Scan for the cell matching the given text and deliver its (x, y) coordinate at center. 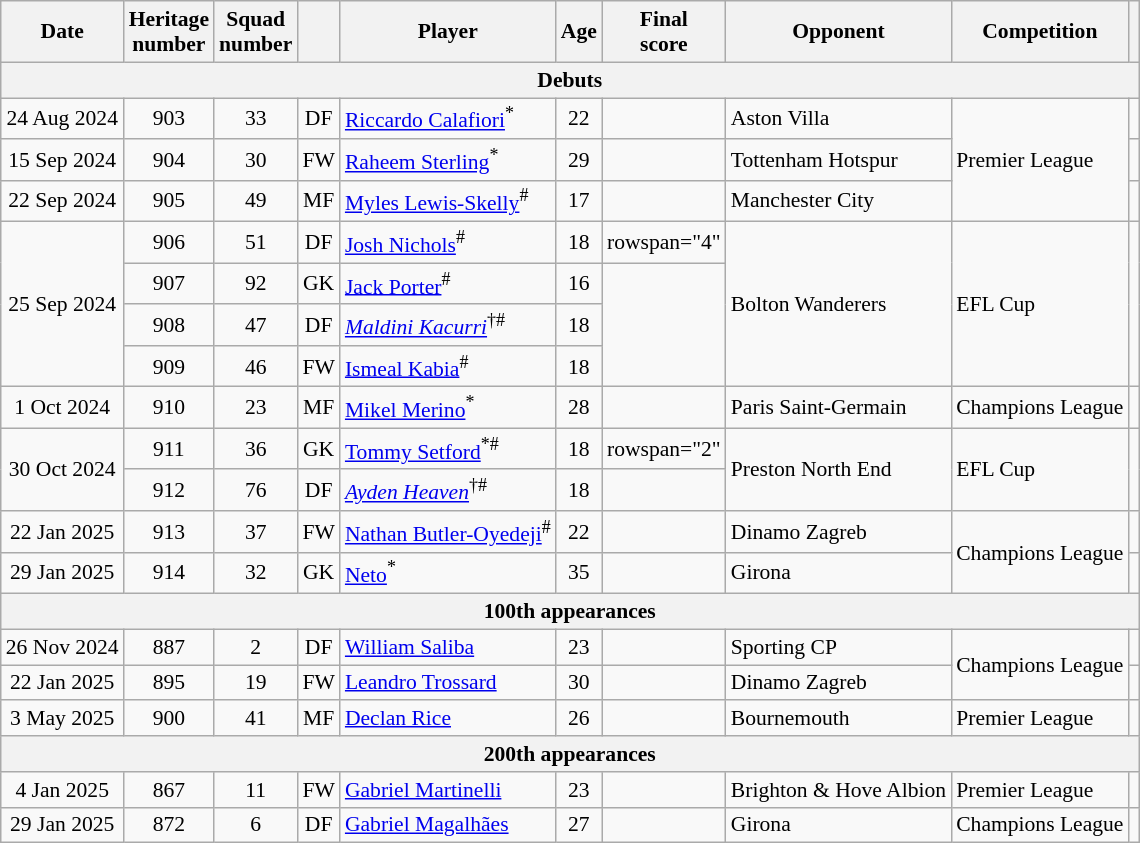
19 (256, 683)
76 (256, 490)
35 (579, 572)
Aston Villa (838, 118)
914 (169, 572)
26 Nov 2024 (62, 647)
51 (256, 242)
Raheem Sterling* (448, 160)
Preston North End (838, 470)
Debuts (570, 80)
903 (169, 118)
36 (256, 448)
Neto* (448, 572)
909 (169, 366)
Brighton & Hove Albion (838, 790)
47 (256, 324)
Manchester City (838, 202)
30 Oct 2024 (62, 470)
Josh Nichols# (448, 242)
Nathan Butler-Oyedeji# (448, 532)
Player (448, 32)
Tottenham Hotspur (838, 160)
28 (579, 408)
911 (169, 448)
Age (579, 32)
906 (169, 242)
908 (169, 324)
41 (256, 719)
912 (169, 490)
Tommy Setford*# (448, 448)
Declan Rice (448, 719)
46 (256, 366)
904 (169, 160)
William Saliba (448, 647)
15 Sep 2024 (62, 160)
2 (256, 647)
4 Jan 2025 (62, 790)
Paris Saint-Germain (838, 408)
Finalscore (664, 32)
Bolton Wanderers (838, 304)
100th appearances (570, 612)
Gabriel Martinelli (448, 790)
92 (256, 284)
26 (579, 719)
910 (169, 408)
27 (579, 825)
Bournemouth (838, 719)
22 Sep 2024 (62, 202)
Competition (1040, 32)
49 (256, 202)
16 (579, 284)
33 (256, 118)
Opponent (838, 32)
29 (579, 160)
Gabriel Magalhães (448, 825)
Sporting CP (838, 647)
895 (169, 683)
Ayden Heaven†# (448, 490)
17 (579, 202)
25 Sep 2024 (62, 304)
872 (169, 825)
913 (169, 532)
Jack Porter# (448, 284)
867 (169, 790)
rowspan="2" (664, 448)
3 May 2025 (62, 719)
24 Aug 2024 (62, 118)
Riccardo Calafiori* (448, 118)
887 (169, 647)
32 (256, 572)
rowspan="4" (664, 242)
Date (62, 32)
Mikel Merino* (448, 408)
Leandro Trossard (448, 683)
11 (256, 790)
907 (169, 284)
200th appearances (570, 754)
1 Oct 2024 (62, 408)
Myles Lewis-Skelly# (448, 202)
Ismeal Kabia# (448, 366)
Maldini Kacurri†# (448, 324)
6 (256, 825)
900 (169, 719)
37 (256, 532)
Squadnumber (256, 32)
Heritagenumber (169, 32)
905 (169, 202)
